For the text-containing cell, return its midpoint in (x, y) coordinate format. 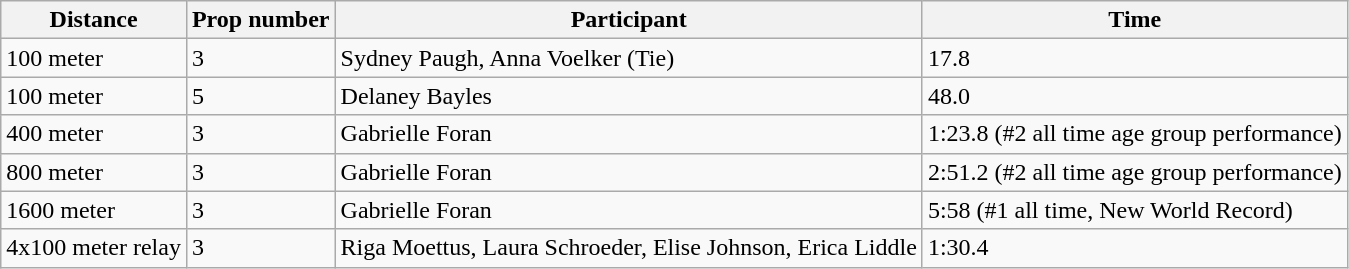
1:30.4 (1134, 248)
Participant (628, 20)
2:51.2 (#2 all time age group performance) (1134, 172)
Sydney Paugh, Anna Voelker (Tie) (628, 58)
5 (260, 96)
Time (1134, 20)
4x100 meter relay (94, 248)
5:58 (#1 all time, New World Record) (1134, 210)
Riga Moettus, Laura Schroeder, Elise Johnson, Erica Liddle (628, 248)
400 meter (94, 134)
48.0 (1134, 96)
17.8 (1134, 58)
Prop number (260, 20)
1:23.8 (#2 all time age group performance) (1134, 134)
1600 meter (94, 210)
Distance (94, 20)
800 meter (94, 172)
Delaney Bayles (628, 96)
